Scan for the cell matching the given text and deliver its (X, Y) coordinate at center. 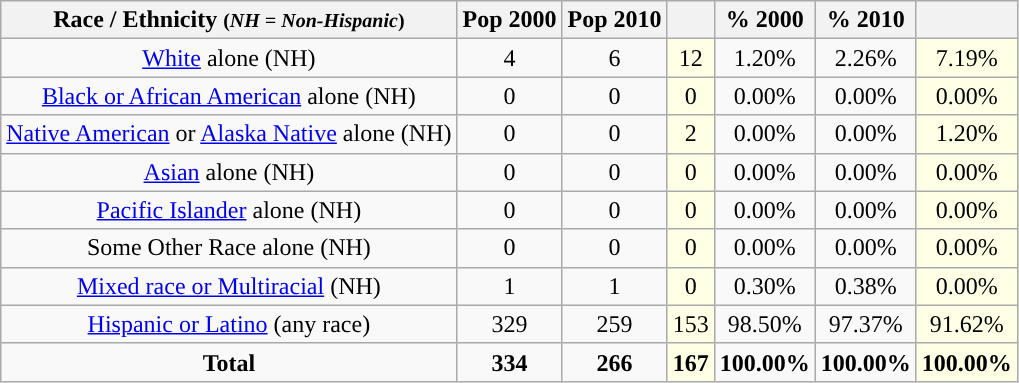
Pacific Islander alone (NH) (229, 210)
4 (510, 58)
266 (614, 362)
White alone (NH) (229, 58)
91.62% (966, 324)
Race / Ethnicity (NH = Non-Hispanic) (229, 20)
0.38% (866, 286)
167 (690, 362)
2 (690, 134)
% 2010 (866, 20)
Some Other Race alone (NH) (229, 248)
97.37% (866, 324)
% 2000 (764, 20)
7.19% (966, 58)
329 (510, 324)
Asian alone (NH) (229, 172)
Hispanic or Latino (any race) (229, 324)
334 (510, 362)
12 (690, 58)
153 (690, 324)
Black or African American alone (NH) (229, 96)
6 (614, 58)
98.50% (764, 324)
Native American or Alaska Native alone (NH) (229, 134)
259 (614, 324)
2.26% (866, 58)
Total (229, 362)
Pop 2010 (614, 20)
0.30% (764, 286)
Mixed race or Multiracial (NH) (229, 286)
Pop 2000 (510, 20)
